Return (X, Y) of the center of cell containing provided text 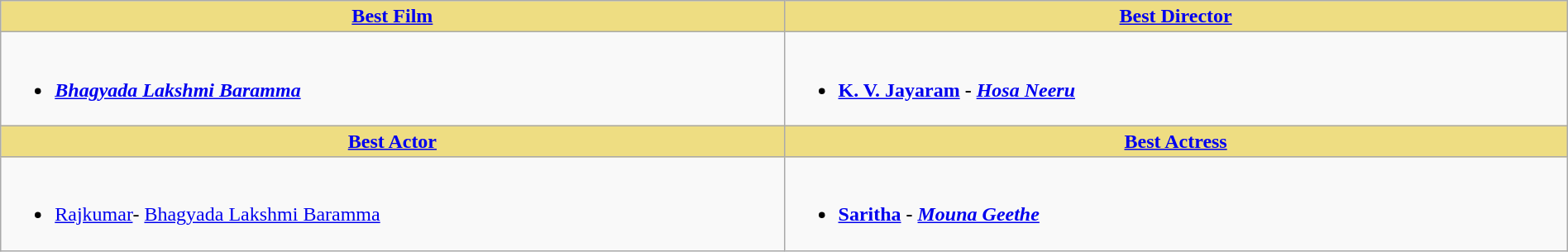
Bhagyada Lakshmi Baramma (392, 79)
Saritha - Mouna Geethe (1176, 203)
Rajkumar- Bhagyada Lakshmi Baramma (392, 203)
K. V. Jayaram - Hosa Neeru (1176, 79)
Best Actress (1176, 141)
Best Actor (392, 141)
Best Film (392, 17)
Best Director (1176, 17)
